Locate the cell with the specified text and output its (x, y) center coordinate. 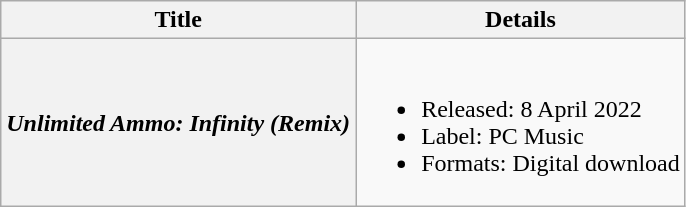
Unlimited Ammo: Infinity (Remix) (178, 122)
Details (521, 20)
Title (178, 20)
Released: 8 April 2022Label: PC MusicFormats: Digital download (521, 122)
